Return the [x, y] coordinate for the center point of the cell that contains the specified text.  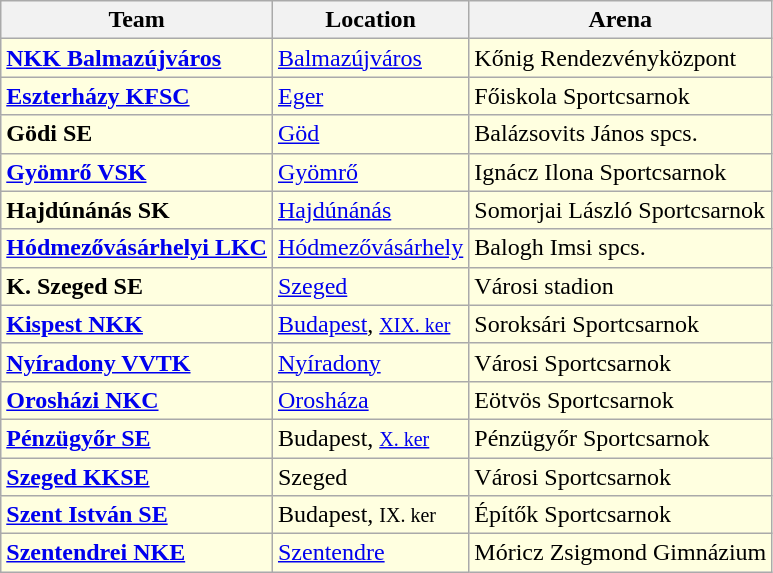
Szentendre [370, 553]
Team [137, 20]
Kőnig Rendezvényközpont [620, 58]
Főiskola Sportcsarnok [620, 96]
Eger [370, 96]
Somorjai László Sportcsarnok [620, 210]
Nyíradony VVTK [137, 362]
Szeged KKSE [137, 477]
K. Szeged SE [137, 286]
Eszterházy KFSC [137, 96]
Szent István SE [137, 515]
Szentendrei NKE [137, 553]
Gödi SE [137, 134]
Pénzügyőr Sportcsarnok [620, 438]
Nyíradony [370, 362]
Ignácz Ilona Sportcsarnok [620, 172]
Orosházi NKC [137, 400]
Balmazújváros [370, 58]
Budapest, XIX. ker [370, 324]
Orosháza [370, 400]
Budapest, IX. ker [370, 515]
Balázsovits János spcs. [620, 134]
Kispest NKK [137, 324]
Soroksári Sportcsarnok [620, 324]
Eötvös Sportcsarnok [620, 400]
Hajdúnánás [370, 210]
Építők Sportcsarnok [620, 515]
Hajdúnánás SK [137, 210]
Hódmezővásárhely [370, 248]
NKK Balmazújváros [137, 58]
Budapest, X. ker [370, 438]
Gyömrő VSK [137, 172]
Göd [370, 134]
Balogh Imsi spcs. [620, 248]
Móricz Zsigmond Gimnázium [620, 553]
Városi stadion [620, 286]
Hódmezővásárhelyi LKC [137, 248]
Gyömrő [370, 172]
Pénzügyőr SE [137, 438]
Location [370, 20]
Arena [620, 20]
